Find where the given text appears and provide that cell's center as (x, y) coordinate. 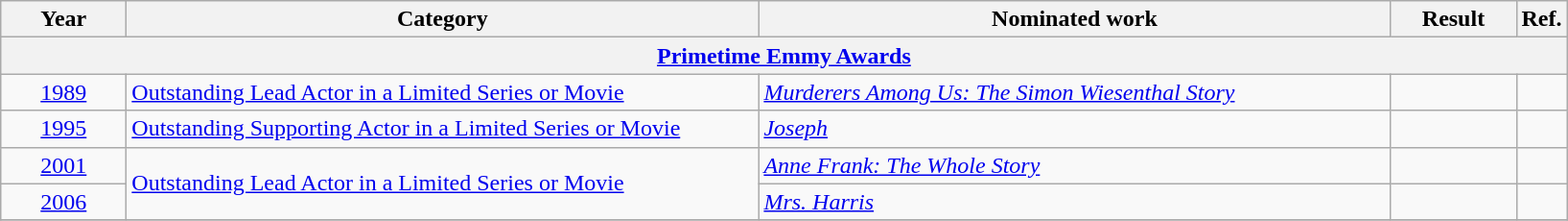
2006 (63, 202)
Ref. (1542, 19)
Result (1454, 19)
1995 (63, 129)
Outstanding Supporting Actor in a Limited Series or Movie (443, 129)
Mrs. Harris (1074, 202)
1989 (63, 92)
Joseph (1074, 129)
Primetime Emmy Awards (784, 56)
Year (63, 19)
Nominated work (1074, 19)
Murderers Among Us: The Simon Wiesenthal Story (1074, 92)
2001 (63, 165)
Category (443, 19)
Anne Frank: The Whole Story (1074, 165)
